Return (X, Y) of the center of cell containing provided text 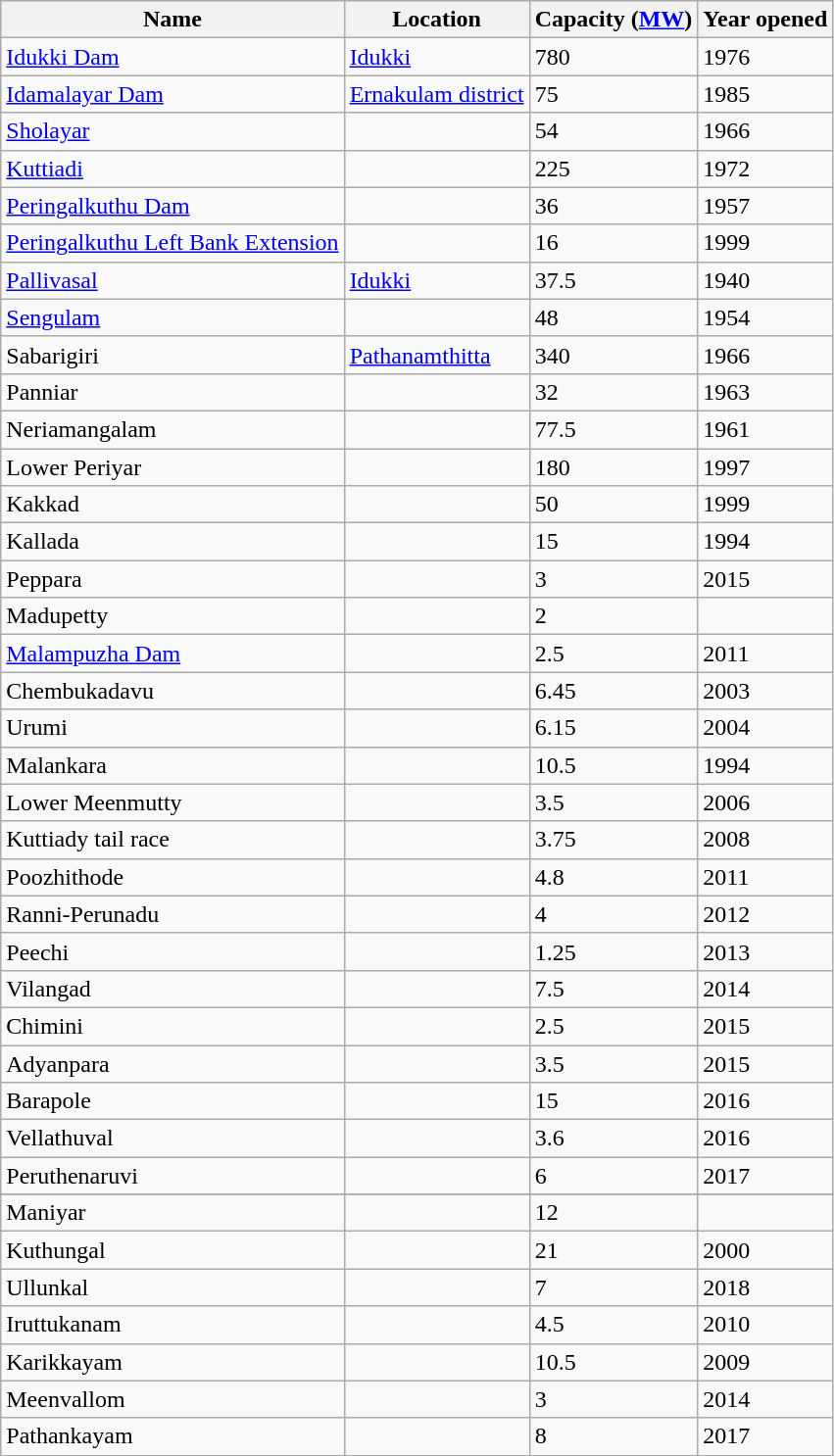
1940 (765, 280)
180 (613, 467)
Lower Meenmutty (172, 802)
Capacity (MW) (613, 20)
4.5 (613, 1325)
1957 (765, 206)
12 (613, 1213)
1963 (765, 392)
Peppara (172, 579)
7.5 (613, 989)
Neriamangalam (172, 429)
Peringalkuthu Left Bank Extension (172, 243)
2000 (765, 1250)
7 (613, 1287)
32 (613, 392)
Pathankayam (172, 1436)
2013 (765, 951)
Ernakulam district (437, 94)
75 (613, 94)
Vellathuval (172, 1139)
54 (613, 131)
Poozhithode (172, 877)
Maniyar (172, 1213)
1961 (765, 429)
Peringalkuthu Dam (172, 206)
4.8 (613, 877)
Chembukadavu (172, 691)
Kuttiadi (172, 169)
2018 (765, 1287)
Pallivasal (172, 280)
3.6 (613, 1139)
Vilangad (172, 989)
Sholayar (172, 131)
2008 (765, 840)
21 (613, 1250)
Location (437, 20)
1.25 (613, 951)
Adyanpara (172, 1063)
Lower Periyar (172, 467)
Idukki Dam (172, 57)
48 (613, 317)
2012 (765, 914)
Peechi (172, 951)
Peruthenaruvi (172, 1176)
2009 (765, 1362)
Sabarigiri (172, 355)
3.75 (613, 840)
Year opened (765, 20)
2006 (765, 802)
6 (613, 1176)
Ranni-Perunadu (172, 914)
77.5 (613, 429)
Barapole (172, 1101)
8 (613, 1436)
1976 (765, 57)
1997 (765, 467)
Malampuzha Dam (172, 654)
1954 (765, 317)
6.15 (613, 728)
36 (613, 206)
Name (172, 20)
2010 (765, 1325)
Iruttukanam (172, 1325)
340 (613, 355)
2 (613, 616)
Pathanamthitta (437, 355)
Chimini (172, 1026)
Idamalayar Dam (172, 94)
2003 (765, 691)
Kakkad (172, 505)
1972 (765, 169)
Kallada (172, 542)
4 (613, 914)
225 (613, 169)
16 (613, 243)
37.5 (613, 280)
Kuttiady tail race (172, 840)
Ullunkal (172, 1287)
2004 (765, 728)
1985 (765, 94)
Sengulam (172, 317)
Karikkayam (172, 1362)
Kuthungal (172, 1250)
Madupetty (172, 616)
6.45 (613, 691)
780 (613, 57)
Urumi (172, 728)
Meenvallom (172, 1399)
Panniar (172, 392)
Malankara (172, 765)
50 (613, 505)
